Provide the (X, Y) coordinate of the cell's center where the given text is located.  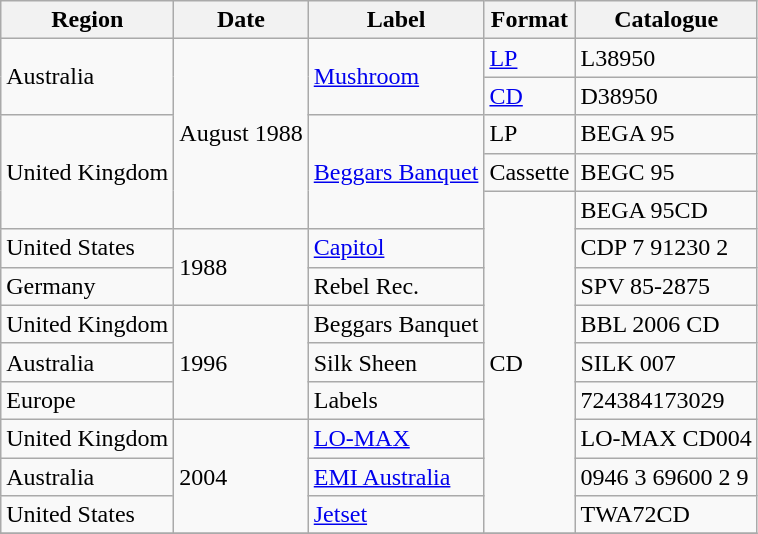
CDP 7 91230 2 (666, 248)
BBL 2006 CD (666, 324)
L38950 (666, 58)
BEGA 95 (666, 134)
2004 (241, 476)
Rebel Rec. (396, 286)
724384173029 (666, 400)
LO-MAX (396, 438)
Label (396, 20)
LO-MAX CD004 (666, 438)
Jetset (396, 515)
Mushroom (396, 77)
Date (241, 20)
Labels (396, 400)
EMI Australia (396, 477)
SILK 007 (666, 362)
0946 3 69600 2 9 (666, 477)
Region (88, 20)
1996 (241, 362)
Catalogue (666, 20)
August 1988 (241, 134)
Germany (88, 286)
Cassette (530, 172)
Capitol (396, 248)
BEGC 95 (666, 172)
1988 (241, 267)
SPV 85-2875 (666, 286)
D38950 (666, 96)
TWA72CD (666, 515)
Format (530, 20)
BEGA 95CD (666, 210)
Silk Sheen (396, 362)
Europe (88, 400)
